Detect which cell encompasses the target text, then output its [x, y] center coordinate. 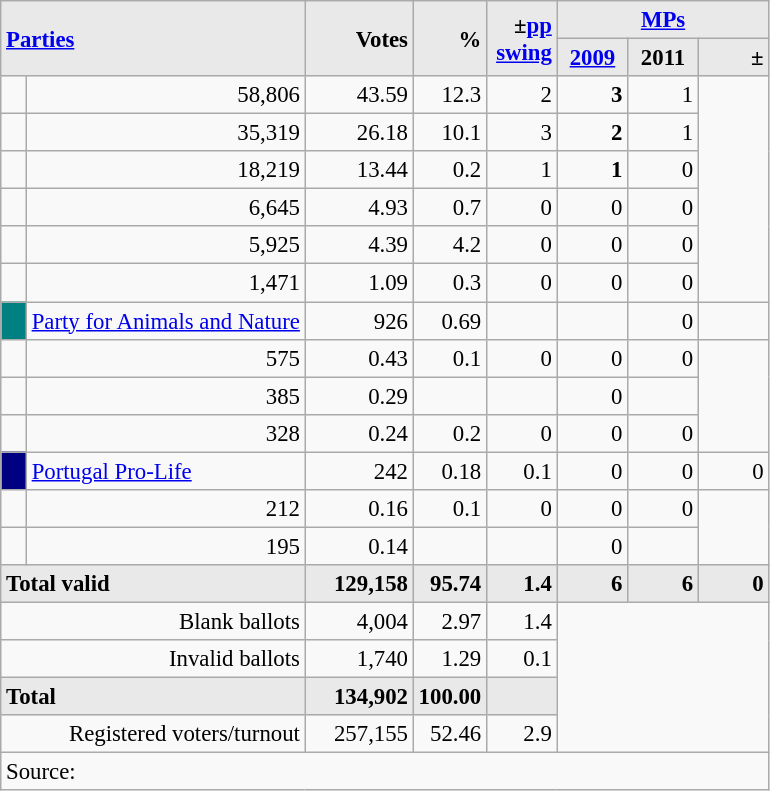
5,925 [166, 245]
1,740 [359, 659]
10.1 [450, 133]
4.93 [359, 208]
Total [153, 697]
MPs [663, 20]
195 [166, 546]
2009 [592, 58]
Total valid [153, 584]
12.3 [450, 95]
1.29 [450, 659]
58,806 [166, 95]
0.18 [450, 471]
2.9 [522, 734]
26.18 [359, 133]
4,004 [359, 621]
0.16 [359, 509]
212 [166, 509]
2.97 [450, 621]
0.69 [450, 321]
Registered voters/turnout [153, 734]
52.46 [450, 734]
Parties [153, 38]
Invalid ballots [153, 659]
Party for Animals and Nature [166, 321]
1,471 [166, 283]
±pp swing [522, 38]
385 [166, 396]
Source: [385, 772]
0.24 [359, 433]
0.14 [359, 546]
35,319 [166, 133]
100.00 [450, 697]
2011 [664, 58]
1.09 [359, 283]
6,645 [166, 208]
926 [359, 321]
43.59 [359, 95]
328 [166, 433]
0.43 [359, 358]
Portugal Pro-Life [166, 471]
± [734, 58]
257,155 [359, 734]
242 [359, 471]
0.3 [450, 283]
% [450, 38]
4.2 [450, 245]
18,219 [166, 170]
0.7 [450, 208]
13.44 [359, 170]
Blank ballots [153, 621]
Votes [359, 38]
95.74 [450, 584]
4.39 [359, 245]
0.29 [359, 396]
134,902 [359, 697]
129,158 [359, 584]
575 [166, 358]
